Return the (x, y) coordinate for the center point of the cell that contains the specified text.  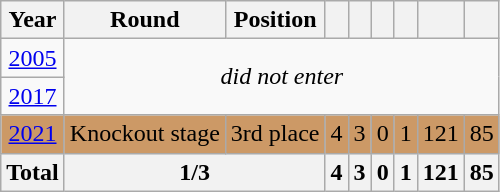
did not enter (282, 77)
Round (144, 20)
3rd place (275, 134)
1/3 (194, 172)
2017 (33, 96)
Total (33, 172)
Knockout stage (144, 134)
2005 (33, 58)
Year (33, 20)
Position (275, 20)
2021 (33, 134)
